Output the [x, y] coordinate of the center of the cell containing the given text.  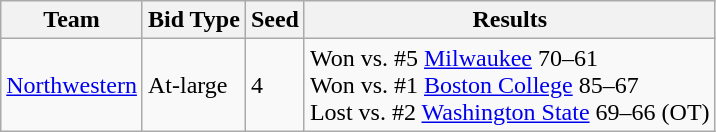
4 [274, 85]
Seed [274, 20]
Results [510, 20]
Won vs. #5 Milwaukee 70–61Won vs. #1 Boston College 85–67Lost vs. #2 Washington State 69–66 (OT) [510, 85]
Bid Type [194, 20]
Team [72, 20]
At-large [194, 85]
Northwestern [72, 85]
